Return the (x, y) coordinate for the center point of the cell that contains the specified text.  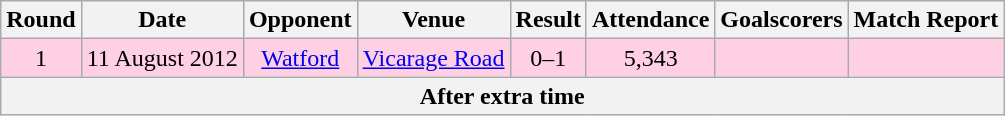
Attendance (650, 20)
11 August 2012 (162, 58)
Goalscorers (782, 20)
Vicarage Road (434, 58)
Opponent (300, 20)
Round (41, 20)
5,343 (650, 58)
1 (41, 58)
Date (162, 20)
Venue (434, 20)
Result (548, 20)
Watford (300, 58)
0–1 (548, 58)
After extra time (502, 96)
Match Report (926, 20)
